Identify which cell holds the provided text, then report its [X, Y] central coordinate. 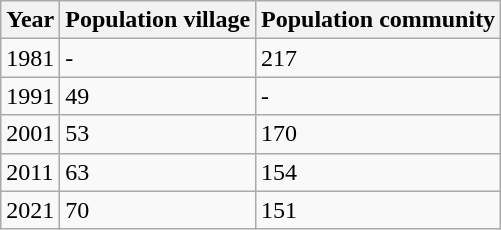
217 [378, 58]
2021 [30, 210]
Population community [378, 20]
2001 [30, 134]
Year [30, 20]
70 [158, 210]
1991 [30, 96]
151 [378, 210]
Population village [158, 20]
1981 [30, 58]
53 [158, 134]
2011 [30, 172]
49 [158, 96]
63 [158, 172]
154 [378, 172]
170 [378, 134]
